Detect which cell encompasses the target text, then output its [X, Y] center coordinate. 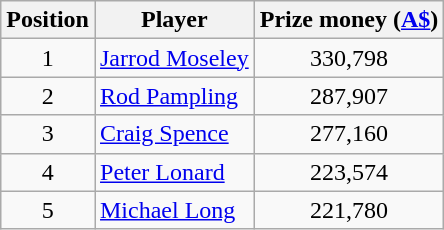
277,160 [349, 134]
223,574 [349, 172]
221,780 [349, 210]
Position [48, 20]
Jarrod Moseley [174, 58]
Craig Spence [174, 134]
4 [48, 172]
Peter Lonard [174, 172]
287,907 [349, 96]
3 [48, 134]
5 [48, 210]
2 [48, 96]
Michael Long [174, 210]
1 [48, 58]
Player [174, 20]
330,798 [349, 58]
Rod Pampling [174, 96]
Prize money (A$) [349, 20]
